For the text-containing cell, return its midpoint in (X, Y) coordinate format. 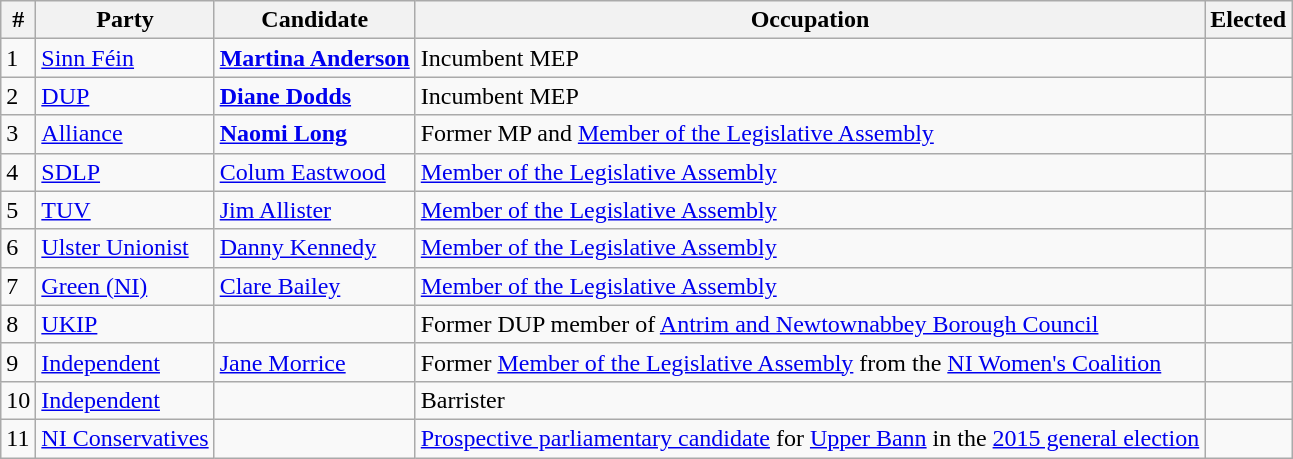
Green (NI) (125, 286)
Candidate (314, 20)
Elected (1248, 20)
Clare Bailey (314, 286)
Former DUP member of Antrim and Newtownabbey Borough Council (810, 324)
5 (18, 210)
DUP (125, 96)
Former Member of the Legislative Assembly from the NI Women's Coalition (810, 362)
Danny Kennedy (314, 248)
Ulster Unionist (125, 248)
Diane Dodds (314, 96)
2 (18, 96)
TUV (125, 210)
Former MP and Member of the Legislative Assembly (810, 134)
8 (18, 324)
UKIP (125, 324)
Sinn Féin (125, 58)
3 (18, 134)
Martina Anderson (314, 58)
Alliance (125, 134)
4 (18, 172)
Barrister (810, 400)
Jim Allister (314, 210)
1 (18, 58)
9 (18, 362)
11 (18, 438)
Prospective parliamentary candidate for Upper Bann in the 2015 general election (810, 438)
10 (18, 400)
# (18, 20)
Naomi Long (314, 134)
Occupation (810, 20)
NI Conservatives (125, 438)
Colum Eastwood (314, 172)
7 (18, 286)
Party (125, 20)
Jane Morrice (314, 362)
6 (18, 248)
SDLP (125, 172)
